Pinpoint the cell where the given text exists, returning its (x, y) midpoint coordinate. 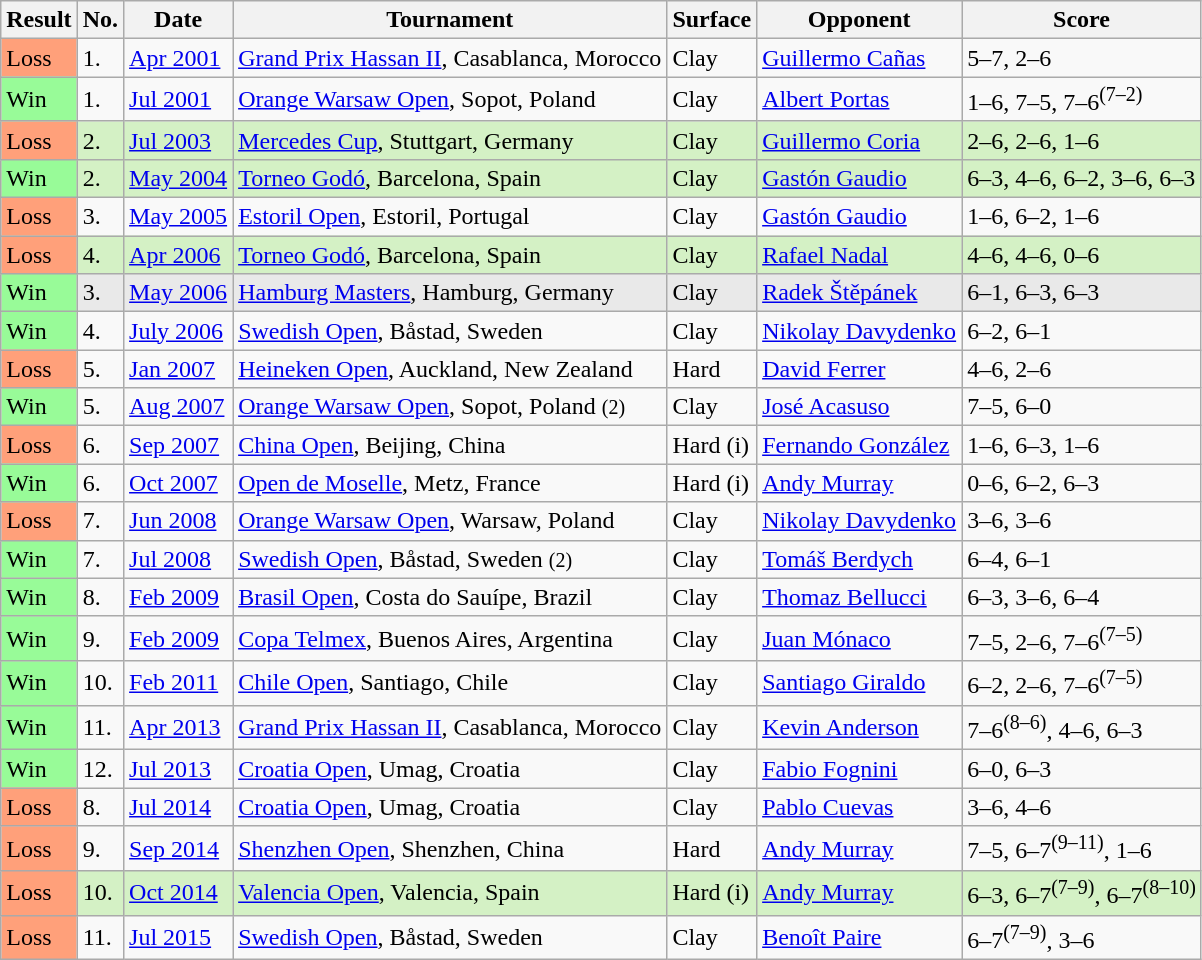
6–3, 4–6, 6–2, 3–6, 6–3 (1082, 178)
Jul 2003 (178, 140)
6–7(7–9), 3–6 (1082, 938)
7–5, 6–0 (1082, 407)
Fabio Fognini (860, 769)
1–6, 6–3, 1–6 (1082, 445)
Estoril Open, Estoril, Portugal (450, 217)
Hamburg Masters, Hamburg, Germany (450, 293)
China Open, Beijing, China (450, 445)
7–5, 2–6, 7–6(7–5) (1082, 638)
Heineken Open, Auckland, New Zealand (450, 369)
Radek Štěpánek (860, 293)
6–3, 3–6, 6–4 (1082, 597)
Feb 2011 (178, 684)
Brasil Open, Costa do Sauípe, Brazil (450, 597)
4–6, 2–6 (1082, 369)
Oct 2014 (178, 894)
Santiago Giraldo (860, 684)
Albert Portas (860, 100)
Copa Telmex, Buenos Aires, Argentina (450, 638)
Guillermo Cañas (860, 58)
Oct 2007 (178, 483)
Juan Mónaco (860, 638)
Jul 2001 (178, 100)
July 2006 (178, 331)
May 2006 (178, 293)
No. (100, 20)
1–6, 6–2, 1–6 (1082, 217)
Jul 2013 (178, 769)
6–4, 6–1 (1082, 559)
Orange Warsaw Open, Warsaw, Poland (450, 521)
Jul 2015 (178, 938)
Sep 2014 (178, 848)
7–5, 6–7(9–11), 1–6 (1082, 848)
Tomáš Berdych (860, 559)
0–6, 6–2, 6–3 (1082, 483)
7–6(8–6), 4–6, 6–3 (1082, 728)
Date (178, 20)
Pablo Cuevas (860, 807)
Kevin Anderson (860, 728)
David Ferrer (860, 369)
Aug 2007 (178, 407)
José Acasuso (860, 407)
Chile Open, Santiago, Chile (450, 684)
6–1, 6–3, 6–3 (1082, 293)
Mercedes Cup, Stuttgart, Germany (450, 140)
Rafael Nadal (860, 255)
Shenzhen Open, Shenzhen, China (450, 848)
6–2, 6–1 (1082, 331)
Open de Moselle, Metz, France (450, 483)
Tournament (450, 20)
Result (39, 20)
May 2005 (178, 217)
4–6, 4–6, 0–6 (1082, 255)
12. (100, 769)
Guillermo Coria (860, 140)
Benoît Paire (860, 938)
Jan 2007 (178, 369)
May 2004 (178, 178)
Thomaz Bellucci (860, 597)
3–6, 4–6 (1082, 807)
Jul 2008 (178, 559)
Orange Warsaw Open, Sopot, Poland (450, 100)
Opponent (860, 20)
5–7, 2–6 (1082, 58)
Valencia Open, Valencia, Spain (450, 894)
6–3, 6–7(7–9), 6–7(8–10) (1082, 894)
Score (1082, 20)
Apr 2006 (178, 255)
Orange Warsaw Open, Sopot, Poland (2) (450, 407)
6–2, 2–6, 7–6(7–5) (1082, 684)
Fernando González (860, 445)
Swedish Open, Båstad, Sweden (2) (450, 559)
Apr 2013 (178, 728)
3–6, 3–6 (1082, 521)
Surface (712, 20)
2–6, 2–6, 1–6 (1082, 140)
Jul 2014 (178, 807)
1–6, 7–5, 7–6(7–2) (1082, 100)
Sep 2007 (178, 445)
Apr 2001 (178, 58)
Jun 2008 (178, 521)
6–0, 6–3 (1082, 769)
